Search for the cell housing the specified text and yield its (x, y) center coordinate. 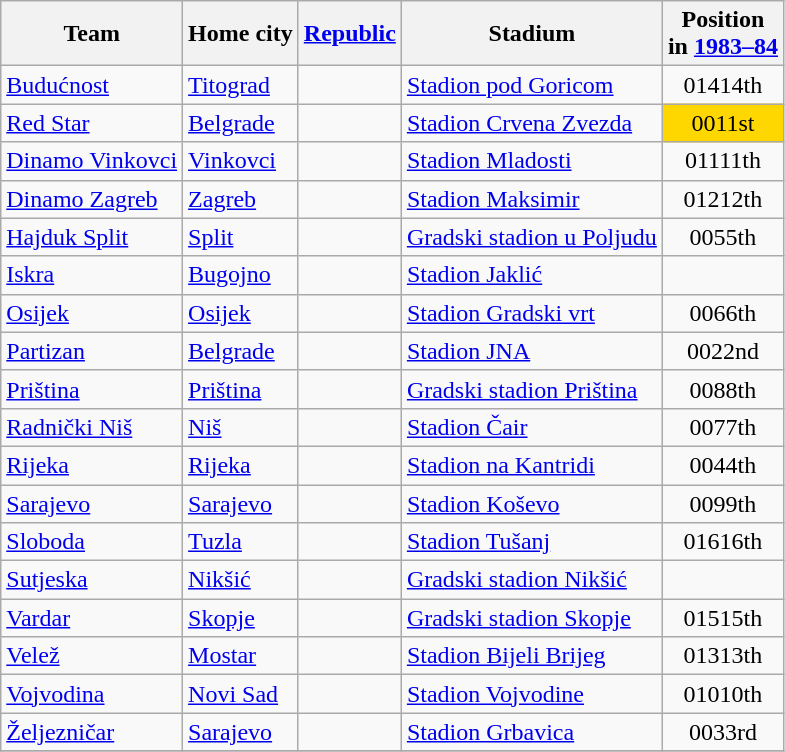
Partizan (92, 351)
Positionin 1983–84 (722, 34)
0066th (722, 313)
Skopje (241, 618)
Gradski stadion Nikšić (532, 580)
Radnički Niš (92, 427)
Dinamo Vinkovci (92, 161)
01313th (722, 656)
Stadion na Kantridi (532, 465)
Dinamo Zagreb (92, 199)
Mostar (241, 656)
Stadium (532, 34)
Stadion Jaklić (532, 275)
Stadion Koševo (532, 503)
Novi Sad (241, 694)
Split (241, 237)
Stadion Tušanj (532, 542)
Stadion Mladosti (532, 161)
Republic (350, 34)
0022nd (722, 351)
Bugojno (241, 275)
0077th (722, 427)
Budućnost (92, 85)
Velež (92, 656)
Titograd (241, 85)
Vardar (92, 618)
0055th (722, 237)
01515th (722, 618)
01616th (722, 542)
Gradski stadion Priština (532, 389)
Home city (241, 34)
0011st (722, 123)
Stadion Grbavica (532, 732)
Iskra (92, 275)
0099th (722, 503)
0088th (722, 389)
Gradski stadion Skopje (532, 618)
01010th (722, 694)
Sutjeska (92, 580)
Stadion Maksimir (532, 199)
Tuzla (241, 542)
Stadion Gradski vrt (532, 313)
Željezničar (92, 732)
0033rd (722, 732)
Niš (241, 427)
Stadion pod Goricom (532, 85)
Hajduk Split (92, 237)
0044th (722, 465)
Vinkovci (241, 161)
Red Star (92, 123)
Vojvodina (92, 694)
01212th (722, 199)
01111th (722, 161)
Nikšić (241, 580)
Stadion JNA (532, 351)
01414th (722, 85)
Stadion Crvena Zvezda (532, 123)
Stadion Čair (532, 427)
Stadion Bijeli Brijeg (532, 656)
Sloboda (92, 542)
Gradski stadion u Poljudu (532, 237)
Zagreb (241, 199)
Stadion Vojvodine (532, 694)
Team (92, 34)
